Output the (x, y) coordinate of the center of the cell containing the given text.  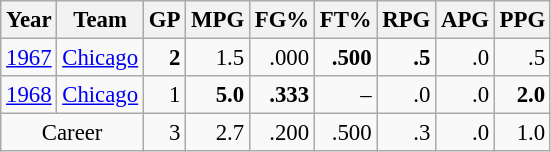
FG% (282, 20)
MPG (218, 20)
PPG (522, 20)
.200 (282, 133)
1.5 (218, 58)
.333 (282, 95)
2 (164, 58)
5.0 (218, 95)
1967 (29, 58)
.3 (406, 133)
1968 (29, 95)
RPG (406, 20)
GP (164, 20)
2.0 (522, 95)
1.0 (522, 133)
Team (100, 20)
APG (466, 20)
1 (164, 95)
Career (72, 133)
3 (164, 133)
Year (29, 20)
FT% (346, 20)
.000 (282, 58)
2.7 (218, 133)
– (346, 95)
